Identify which cell holds the provided text, then report its (X, Y) central coordinate. 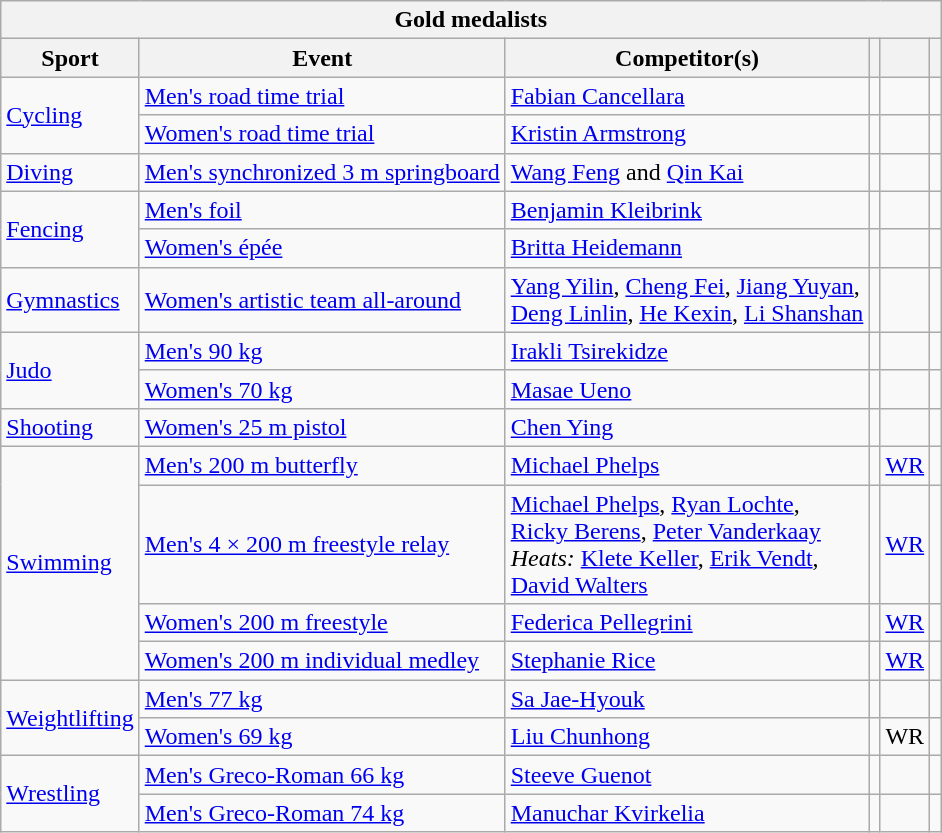
Event (322, 58)
Men's 90 kg (322, 351)
Competitor(s) (687, 58)
Cycling (70, 115)
Swimming (70, 562)
Women's artistic team all-around (322, 300)
Women's road time trial (322, 134)
Wang Feng and Qin Kai (687, 172)
Men's Greco-Roman 66 kg (322, 775)
Sa Jae-Hyouk (687, 699)
Wrestling (70, 794)
Diving (70, 172)
Britta Heidemann (687, 248)
Women's 69 kg (322, 737)
Fencing (70, 229)
Men's 4 × 200 m freestyle relay (322, 544)
Women's épée (322, 248)
Federica Pellegrini (687, 623)
Chen Ying (687, 427)
Men's foil (322, 210)
Men's synchronized 3 m springboard (322, 172)
Yang Yilin, Cheng Fei, Jiang Yuyan,Deng Linlin, He Kexin, Li Shanshan (687, 300)
Gold medalists (471, 20)
Women's 25 m pistol (322, 427)
Sport (70, 58)
Men's road time trial (322, 96)
Liu Chunhong (687, 737)
Stephanie Rice (687, 661)
Kristin Armstrong (687, 134)
Fabian Cancellara (687, 96)
Women's 200 m individual medley (322, 661)
Women's 70 kg (322, 389)
Manuchar Kvirkelia (687, 813)
Women's 200 m freestyle (322, 623)
Men's 77 kg (322, 699)
Michael Phelps, Ryan Lochte,Ricky Berens, Peter VanderkaayHeats: Klete Keller, Erik Vendt,David Walters (687, 544)
Steeve Guenot (687, 775)
Shooting (70, 427)
Men's Greco-Roman 74 kg (322, 813)
Irakli Tsirekidze (687, 351)
Weightlifting (70, 718)
Gymnastics (70, 300)
Judo (70, 370)
Michael Phelps (687, 465)
Benjamin Kleibrink (687, 210)
Men's 200 m butterfly (322, 465)
Masae Ueno (687, 389)
